Capture the cell that displays the provided text and extract its [X, Y] central coordinate. 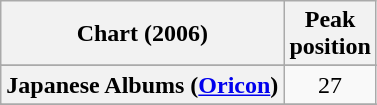
Japanese Albums (Oricon) [142, 85]
27 [330, 85]
Chart (2006) [142, 34]
Peakposition [330, 34]
